Return the (x, y) coordinate for the center point of the cell that contains the specified text.  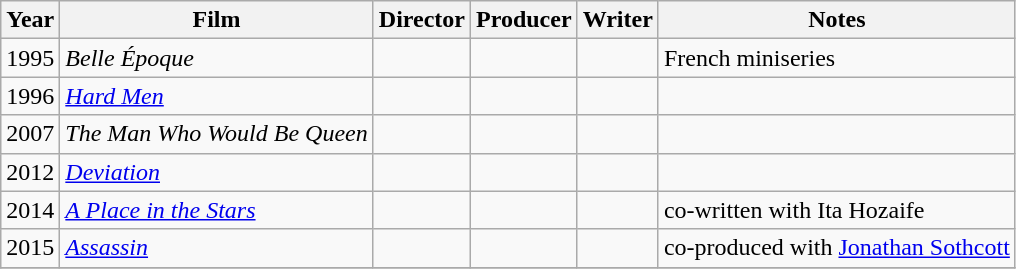
The Man Who Would Be Queen (216, 134)
Year (30, 20)
A Place in the Stars (216, 210)
Hard Men (216, 96)
Assassin (216, 248)
2015 (30, 248)
Belle Époque (216, 58)
co-written with Ita Hozaife (836, 210)
French miniseries (836, 58)
2012 (30, 172)
Director (422, 20)
Film (216, 20)
1995 (30, 58)
Writer (618, 20)
co-produced with Jonathan Sothcott (836, 248)
2014 (30, 210)
Deviation (216, 172)
2007 (30, 134)
Producer (524, 20)
Notes (836, 20)
1996 (30, 96)
